Find where the given text appears and provide that cell's center as [X, Y] coordinate. 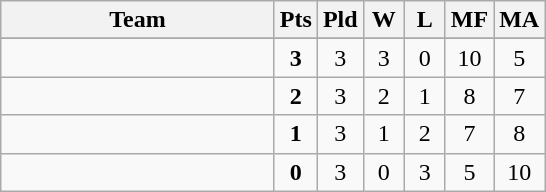
Pld [340, 20]
Pts [296, 20]
MA [520, 20]
Team [138, 20]
MF [469, 20]
W [384, 20]
L [424, 20]
